Identify which cell holds the provided text, then report its [x, y] central coordinate. 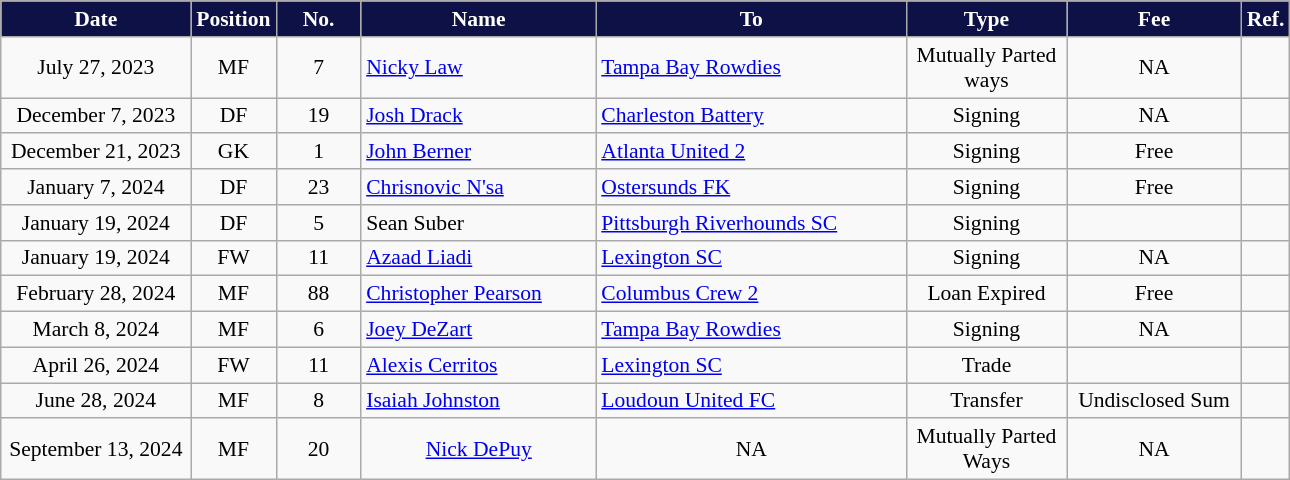
Columbus Crew 2 [751, 294]
Loan Expired [986, 294]
To [751, 19]
January 7, 2024 [96, 187]
19 [318, 116]
John Berner [478, 152]
Loudoun United FC [751, 401]
7 [318, 68]
December 21, 2023 [96, 152]
April 26, 2024 [96, 365]
Nicky Law [478, 68]
Fee [1154, 19]
Christopher Pearson [478, 294]
Ostersunds FK [751, 187]
Date [96, 19]
Isaiah Johnston [478, 401]
September 13, 2024 [96, 450]
Josh Drack [478, 116]
6 [318, 330]
Mutually Parted Ways [986, 450]
No. [318, 19]
20 [318, 450]
February 28, 2024 [96, 294]
June 28, 2024 [96, 401]
8 [318, 401]
Mutually Parted ways [986, 68]
Name [478, 19]
Type [986, 19]
GK [234, 152]
1 [318, 152]
March 8, 2024 [96, 330]
Chrisnovic N'sa [478, 187]
Ref. [1266, 19]
Joey DeZart [478, 330]
Pittsburgh Riverhounds SC [751, 223]
July 27, 2023 [96, 68]
Sean Suber [478, 223]
Azaad Liadi [478, 258]
Trade [986, 365]
Nick DePuy [478, 450]
23 [318, 187]
Alexis Cerritos [478, 365]
Atlanta United 2 [751, 152]
Position [234, 19]
88 [318, 294]
Transfer [986, 401]
Undisclosed Sum [1154, 401]
December 7, 2023 [96, 116]
5 [318, 223]
Charleston Battery [751, 116]
